Search for the cell housing the specified text and yield its (X, Y) center coordinate. 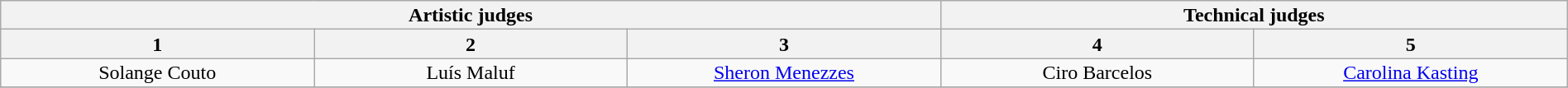
Carolina Kasting (1411, 72)
5 (1411, 44)
Sheron Menezzes (784, 72)
Luís Maluf (471, 72)
1 (157, 44)
Artistic judges (471, 15)
Technical judges (1254, 15)
2 (471, 44)
Solange Couto (157, 72)
4 (1097, 44)
3 (784, 44)
Ciro Barcelos (1097, 72)
